Output the (x, y) coordinate of the center of the cell containing the given text.  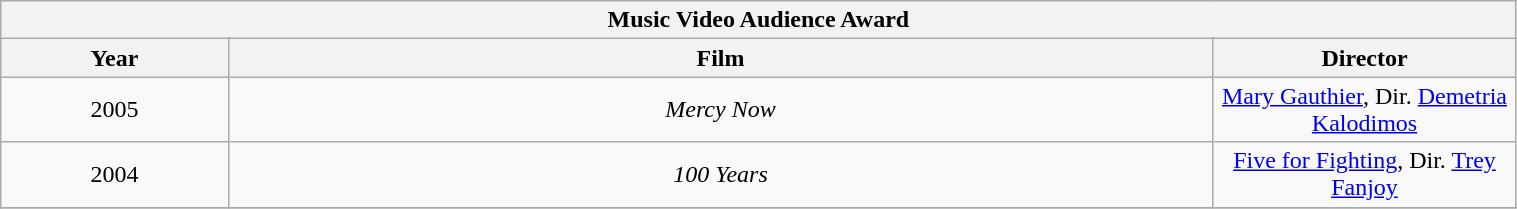
Five for Fighting, Dir. Trey Fanjoy (1364, 174)
Year (114, 58)
100 Years (720, 174)
2005 (114, 110)
2004 (114, 174)
Film (720, 58)
Director (1364, 58)
Mercy Now (720, 110)
Music Video Audience Award (758, 20)
Mary Gauthier, Dir. Demetria Kalodimos (1364, 110)
